Provide the [X, Y] coordinate of the cell's center where the given text is located.  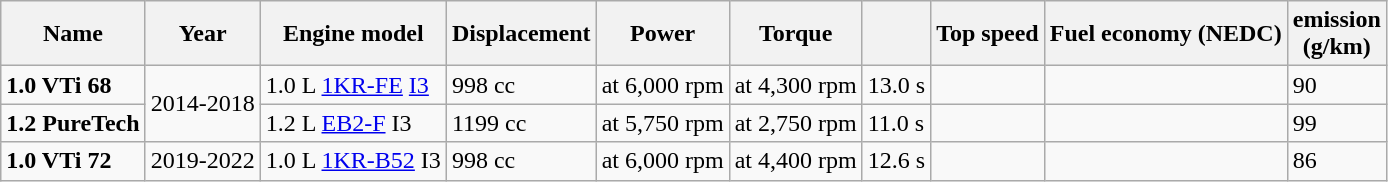
12.6 s [896, 161]
1.0 L 1KR-FE I3 [353, 85]
1.2 PureTech [73, 123]
at 2,750 rpm [796, 123]
at 4,400 rpm [796, 161]
1.0 VTi 72 [73, 161]
86 [1336, 161]
at 5,750 rpm [662, 123]
emission(g/km) [1336, 34]
Fuel economy (NEDC) [1166, 34]
2014-2018 [202, 104]
Displacement [521, 34]
1.0 VTi 68 [73, 85]
1199 cc [521, 123]
Year [202, 34]
2019-2022 [202, 161]
99 [1336, 123]
13.0 s [896, 85]
Name [73, 34]
1.2 L EB2-F I3 [353, 123]
11.0 s [896, 123]
90 [1336, 85]
Torque [796, 34]
Engine model [353, 34]
Top speed [988, 34]
at 4,300 rpm [796, 85]
1.0 L 1KR-B52 I3 [353, 161]
Power [662, 34]
